Extract the [x, y] coordinate from the center of the cell holding the provided text.  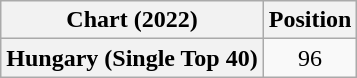
Hungary (Single Top 40) [132, 58]
Chart (2022) [132, 20]
Position [310, 20]
96 [310, 58]
